Determine the (X, Y) coordinate at the center of the cell enclosing the given text.  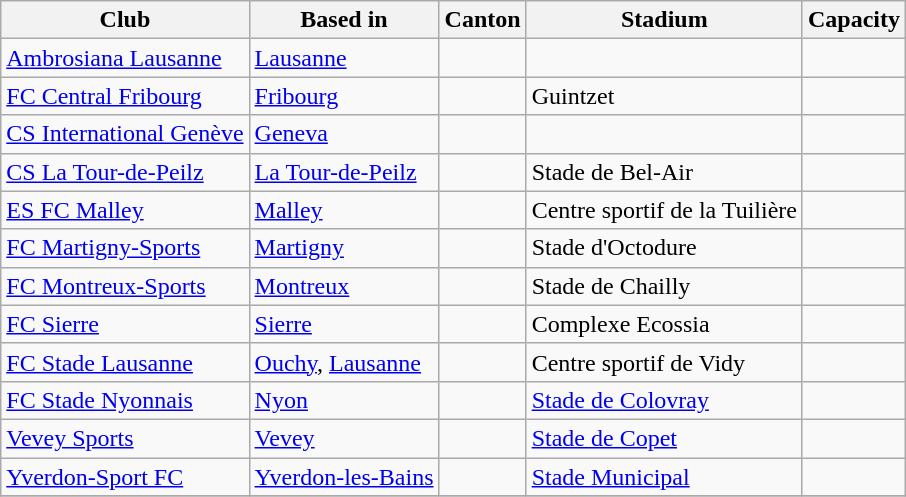
CS International Genève (125, 134)
FC Martigny-Sports (125, 248)
Geneva (344, 134)
Stade de Bel-Air (664, 172)
Montreux (344, 286)
Ouchy, Lausanne (344, 362)
Centre sportif de la Tuilière (664, 210)
Stade Municipal (664, 477)
Stade de Colovray (664, 400)
Guintzet (664, 96)
FC Montreux-Sports (125, 286)
Stade d'Octodure (664, 248)
Vevey (344, 438)
CS La Tour-de-Peilz (125, 172)
Stadium (664, 20)
FC Stade Lausanne (125, 362)
Lausanne (344, 58)
Martigny (344, 248)
Club (125, 20)
Yverdon-les-Bains (344, 477)
Yverdon-Sport FC (125, 477)
ES FC Malley (125, 210)
Complexe Ecossia (664, 324)
Ambrosiana Lausanne (125, 58)
Based in (344, 20)
Nyon (344, 400)
La Tour-de-Peilz (344, 172)
Vevey Sports (125, 438)
Sierre (344, 324)
FC Sierre (125, 324)
Stade de Chailly (664, 286)
Centre sportif de Vidy (664, 362)
FC Central Fribourg (125, 96)
FC Stade Nyonnais (125, 400)
Canton (482, 20)
Stade de Copet (664, 438)
Fribourg (344, 96)
Capacity (854, 20)
Malley (344, 210)
